Identify which cell holds the provided text, then report its [x, y] central coordinate. 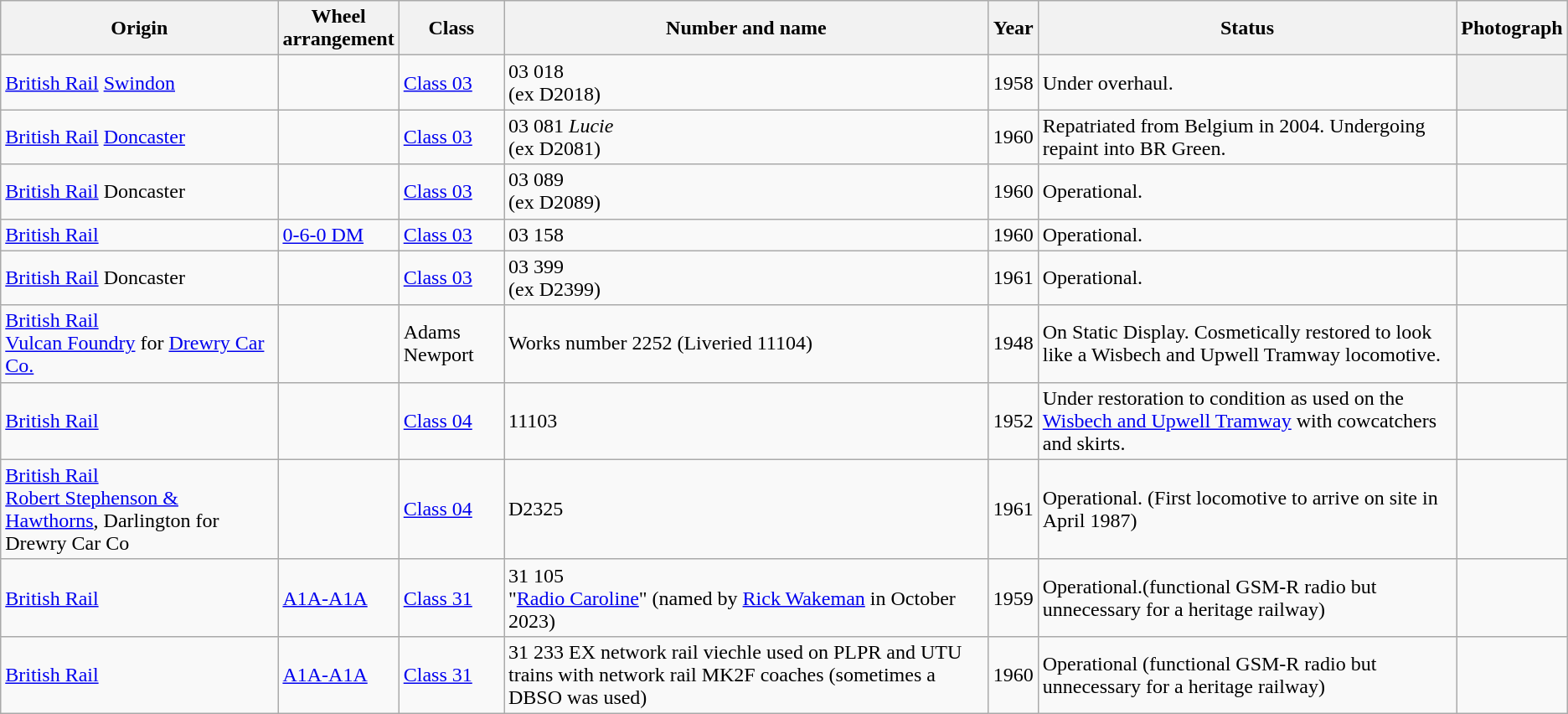
31 105"Radio Caroline" (named by Rick Wakeman in October 2023) [747, 598]
British Rail Swindon [139, 82]
Number and name [747, 28]
Class [451, 28]
British RailVulcan Foundry for Drewry Car Co. [139, 344]
Operational.(functional GSM-R radio but unnecessary for a heritage railway) [1247, 598]
03 089(ex D2089) [747, 191]
Works number 2252 (Liveried 11104) [747, 344]
Wheelarrangement [338, 28]
1952 [1014, 421]
11103 [747, 421]
Under overhaul. [1247, 82]
Under restoration to condition as used on the Wisbech and Upwell Tramway with cowcatchers and skirts. [1247, 421]
Operational (functional GSM-R radio but unnecessary for a heritage railway) [1247, 675]
Repatriated from Belgium in 2004. Undergoing repaint into BR Green. [1247, 137]
D2325 [747, 510]
Status [1247, 28]
03 399(ex D2399) [747, 278]
Origin [139, 28]
0-6-0 DM [338, 235]
Operational. (First locomotive to arrive on site in April 1987) [1247, 510]
1958 [1014, 82]
03 081 Lucie(ex D2081) [747, 137]
1948 [1014, 344]
Adams Newport [451, 344]
Photograph [1512, 28]
British RailRobert Stephenson & Hawthorns, Darlington for Drewry Car Co [139, 510]
31 233 EX network rail viechle used on PLPR and UTU trains with network rail MK2F coaches (sometimes a DBSO was used) [747, 675]
1959 [1014, 598]
03 158 [747, 235]
03 018(ex D2018) [747, 82]
On Static Display. Cosmetically restored to look like a Wisbech and Upwell Tramway locomotive. [1247, 344]
Year [1014, 28]
